Return [x, y] of the center of cell containing provided text 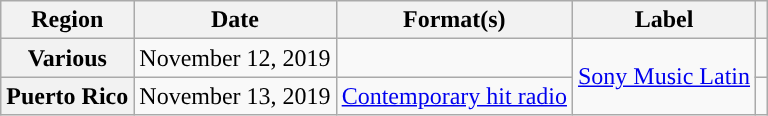
Contemporary hit radio [454, 96]
Sony Music Latin [664, 77]
Label [664, 20]
Region [68, 20]
Format(s) [454, 20]
Date [235, 20]
November 12, 2019 [235, 58]
Various [68, 58]
November 13, 2019 [235, 96]
Puerto Rico [68, 96]
